Find where the given text appears and provide that cell's center as [X, Y] coordinate. 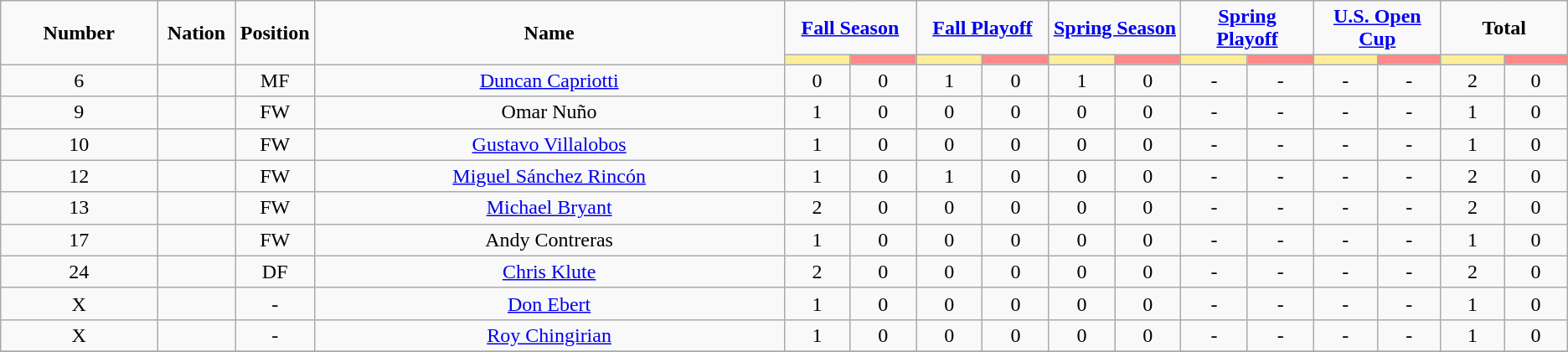
10 [79, 144]
6 [79, 80]
Omar Nuño [549, 112]
Michael Bryant [549, 208]
Fall Season [850, 28]
Name [549, 33]
13 [79, 208]
Miguel Sánchez Rincón [549, 176]
Andy Contreras [549, 240]
Duncan Capriotti [549, 80]
Fall Playoff [983, 28]
Spring Season [1115, 28]
Nation [197, 33]
MF [275, 80]
24 [79, 272]
Roy Chingirian [549, 335]
U.S. Open Cup [1377, 28]
12 [79, 176]
Total [1504, 28]
Chris Klute [549, 272]
Spring Playoff [1247, 28]
Gustavo Villalobos [549, 144]
17 [79, 240]
DF [275, 272]
Don Ebert [549, 303]
Number [79, 33]
Position [275, 33]
9 [79, 112]
